Extract the [X, Y] coordinate from the center of the cell holding the provided text.  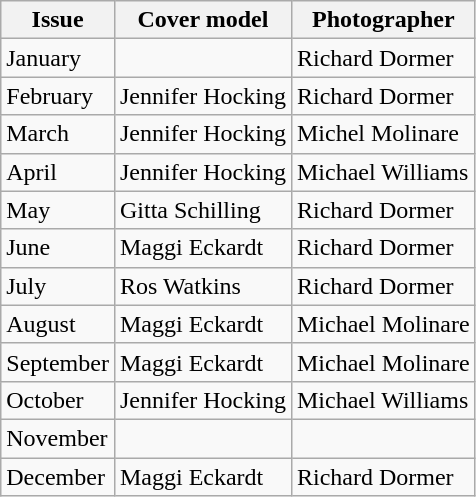
Ros Watkins [202, 286]
Gitta Schilling [202, 210]
February [58, 96]
April [58, 172]
March [58, 134]
July [58, 286]
May [58, 210]
November [58, 438]
June [58, 248]
January [58, 58]
Issue [58, 20]
August [58, 324]
September [58, 362]
Cover model [202, 20]
October [58, 400]
Michel Molinare [383, 134]
December [58, 477]
Photographer [383, 20]
